Determine the (x, y) coordinate at the center of the cell enclosing the given text.  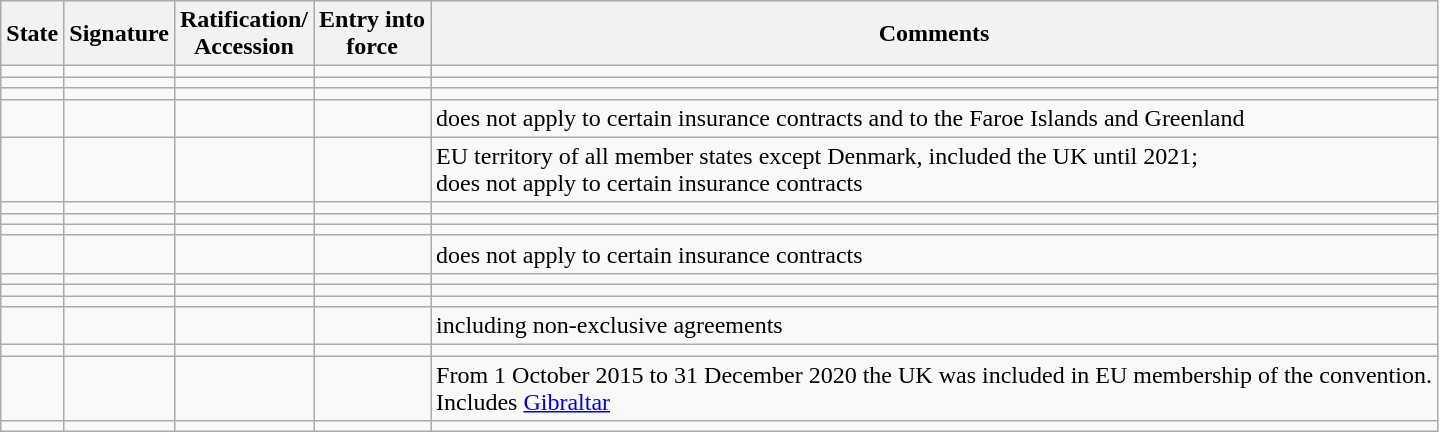
including non-exclusive agreements (934, 326)
Ratification/Accession (244, 34)
EU territory of all member states except Denmark, included the UK until 2021;does not apply to certain insurance contracts (934, 170)
State (32, 34)
Signature (120, 34)
From 1 October 2015 to 31 December 2020 the UK was included in EU membership of the convention. Includes Gibraltar (934, 388)
Comments (934, 34)
does not apply to certain insurance contracts (934, 254)
does not apply to certain insurance contracts and to the Faroe Islands and Greenland (934, 118)
Entry intoforce (372, 34)
